Extract the [X, Y] coordinate from the center of the cell holding the provided text.  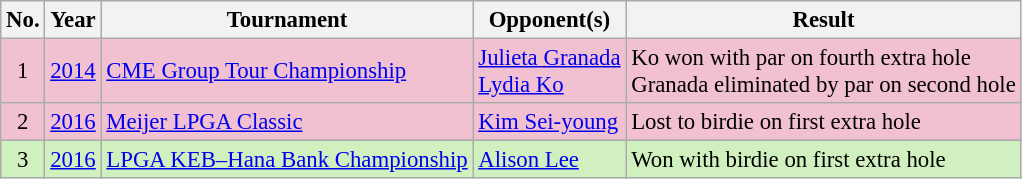
Won with birdie on first extra hole [824, 160]
Meijer LPGA Classic [287, 122]
Result [824, 20]
LPGA KEB–Hana Bank Championship [287, 160]
Kim Sei-young [550, 122]
No. [23, 20]
2014 [73, 72]
Alison Lee [550, 160]
Tournament [287, 20]
1 [23, 72]
Lost to birdie on first extra hole [824, 122]
Ko won with par on fourth extra holeGranada eliminated by par on second hole [824, 72]
3 [23, 160]
2 [23, 122]
Julieta Granada Lydia Ko [550, 72]
Year [73, 20]
Opponent(s) [550, 20]
CME Group Tour Championship [287, 72]
